Pinpoint the cell where the given text exists, returning its (x, y) midpoint coordinate. 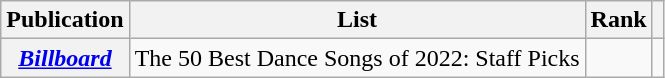
List (357, 20)
Billboard (65, 58)
The 50 Best Dance Songs of 2022: Staff Picks (357, 58)
Rank (618, 20)
Publication (65, 20)
